Capture the cell that displays the provided text and extract its (X, Y) central coordinate. 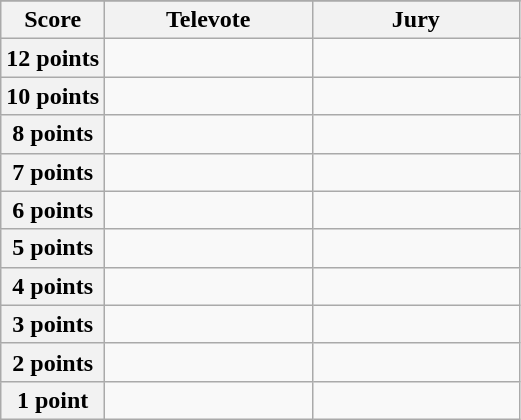
12 points (53, 58)
1 point (53, 400)
Televote (209, 20)
Jury (416, 20)
4 points (53, 286)
7 points (53, 172)
5 points (53, 248)
2 points (53, 362)
Score (53, 20)
8 points (53, 134)
6 points (53, 210)
10 points (53, 96)
3 points (53, 324)
